Capture the cell that displays the provided text and extract its [x, y] central coordinate. 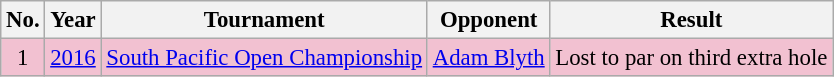
South Pacific Open Championship [264, 58]
No. [23, 20]
Lost to par on third extra hole [692, 58]
Year [73, 20]
Opponent [488, 20]
Result [692, 20]
Adam Blyth [488, 58]
2016 [73, 58]
1 [23, 58]
Tournament [264, 20]
